Output the [x, y] coordinate of the center of the cell containing the given text.  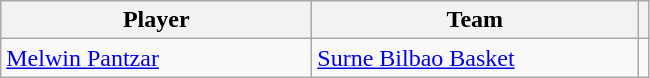
Player [156, 20]
Melwin Pantzar [156, 58]
Team [475, 20]
Surne Bilbao Basket [475, 58]
